Identify which cell holds the provided text, then report its (x, y) central coordinate. 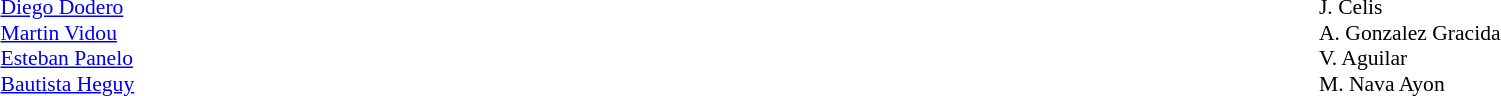
Esteban Panelo (67, 59)
A. Gonzalez Gracida (1410, 33)
V. Aguilar (1410, 59)
Martin Vidou (67, 33)
